Detect which cell encompasses the target text, then output its [x, y] center coordinate. 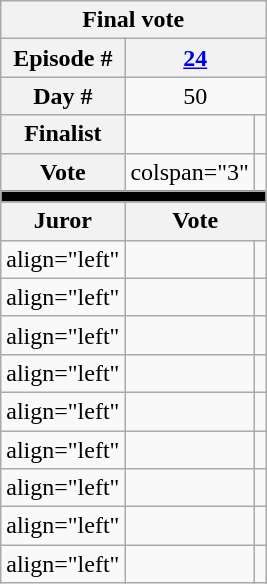
Final vote [134, 20]
24 [196, 58]
Juror [63, 221]
colspan="3" [190, 172]
Episode # [63, 58]
Finalist [63, 134]
Day # [63, 96]
50 [196, 96]
